From the cell containing the given text, extract its center point as [X, Y] coordinate. 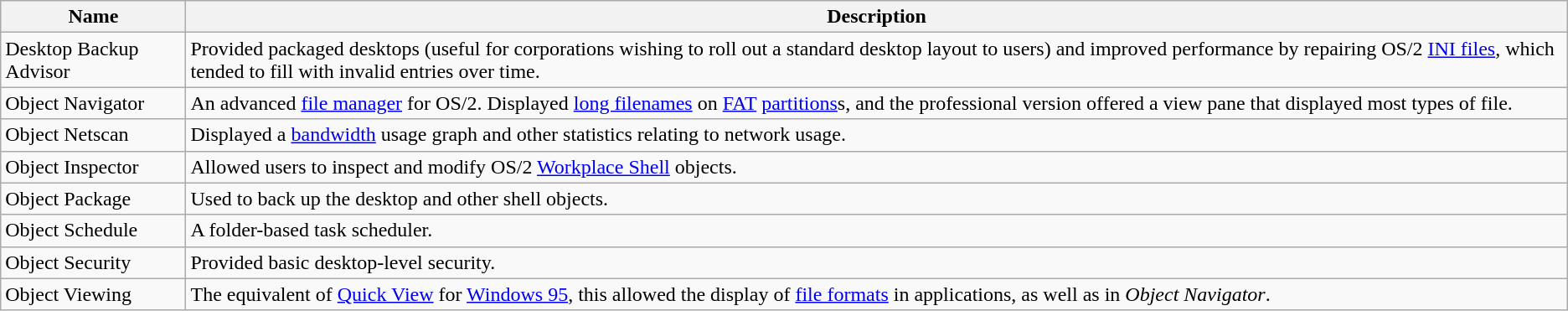
Object Viewing [94, 294]
Object Security [94, 262]
Used to back up the desktop and other shell objects. [876, 199]
Object Inspector [94, 167]
Provided basic desktop-level security. [876, 262]
Allowed users to inspect and modify OS/2 Workplace Shell objects. [876, 167]
Description [876, 17]
Object Netscan [94, 135]
Object Navigator [94, 103]
A folder-based task scheduler. [876, 231]
Displayed a bandwidth usage graph and other statistics relating to network usage. [876, 135]
Desktop Backup Advisor [94, 60]
Object Schedule [94, 231]
Object Package [94, 199]
Name [94, 17]
The equivalent of Quick View for Windows 95, this allowed the display of file formats in applications, as well as in Object Navigator. [876, 294]
